Detect which cell encompasses the target text, then output its [X, Y] center coordinate. 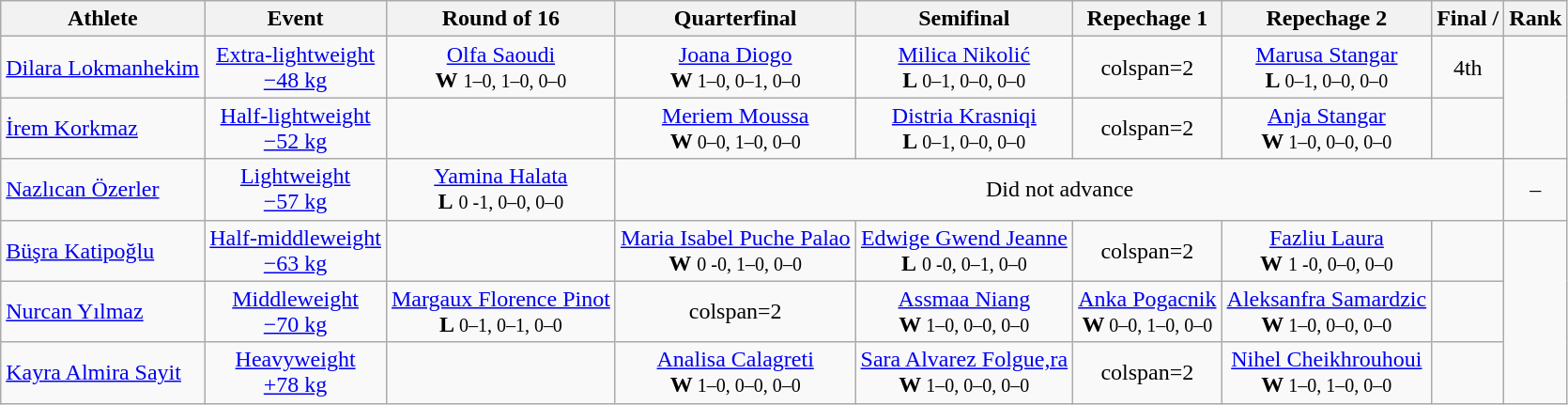
Nihel CheikhrouhouiW 1–0, 1–0, 0–0 [1327, 372]
Heavyweight +78 kg [296, 372]
Middleweight−70 kg [296, 312]
Kayra Almira Sayit [103, 372]
Rank [1536, 19]
Distria KrasniqiL 0–1, 0–0, 0–0 [964, 128]
Anja StangarW 1–0, 0–0, 0–0 [1327, 128]
Maria Isabel Puche PalaoW 0 -0, 1–0, 0–0 [735, 250]
Analisa CalagretiW 1–0, 0–0, 0–0 [735, 372]
Milica NikolićL 0–1, 0–0, 0–0 [964, 68]
Nazlıcan Özerler [103, 190]
Semifinal [964, 19]
Yamina HalataL 0 -1, 0–0, 0–0 [500, 190]
Dilara Lokmanhekim [103, 68]
Sara Alvarez Folgue,raW 1–0, 0–0, 0–0 [964, 372]
Athlete [103, 19]
Half-middleweight−63 kg [296, 250]
– [1536, 190]
İrem Korkmaz [103, 128]
Joana DiogoW 1–0, 0–1, 0–0 [735, 68]
Repechage 2 [1327, 19]
Assmaa NiangW 1–0, 0–0, 0–0 [964, 312]
Repechage 1 [1147, 19]
Did not advance [1059, 190]
Nurcan Yılmaz [103, 312]
Half-lightweight−52 kg [296, 128]
Quarterfinal [735, 19]
Edwige Gwend JeanneL 0 -0, 0–1, 0–0 [964, 250]
Final / [1468, 19]
Anka PogacnikW 0–0, 1–0, 0–0 [1147, 312]
Aleksanfra SamardzicW 1–0, 0–0, 0–0 [1327, 312]
Lightweight−57 kg [296, 190]
Fazliu LauraW 1 -0, 0–0, 0–0 [1327, 250]
Margaux Florence PinotL 0–1, 0–1, 0–0 [500, 312]
Round of 16 [500, 19]
Meriem MoussaW 0–0, 1–0, 0–0 [735, 128]
Event [296, 19]
Olfa SaoudiW 1–0, 1–0, 0–0 [500, 68]
Marusa StangarL 0–1, 0–0, 0–0 [1327, 68]
4th [1468, 68]
Büşra Katipoğlu [103, 250]
Extra-lightweight−48 kg [296, 68]
